For the text-containing cell, return its midpoint in [x, y] coordinate format. 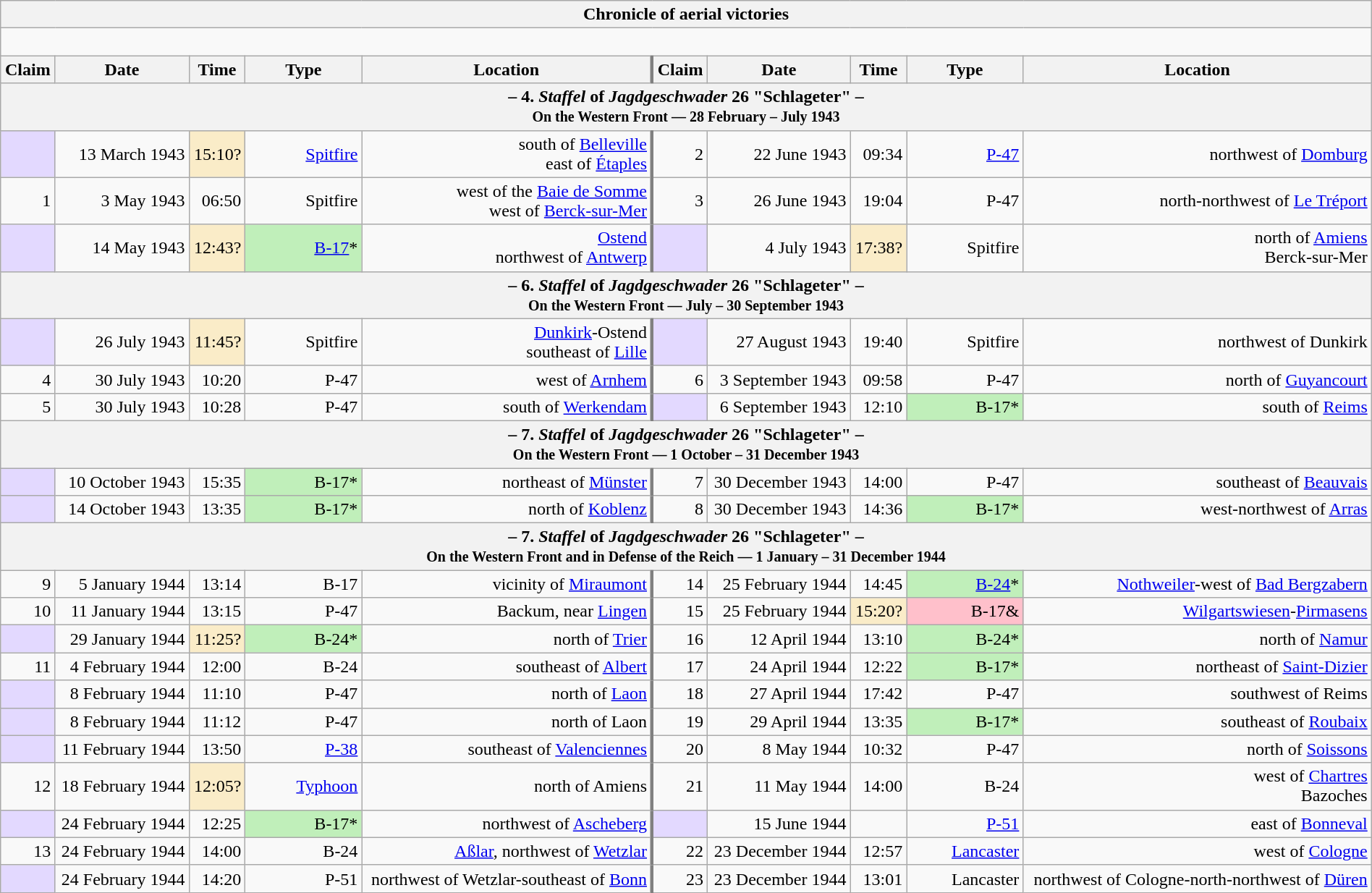
14:20 [217, 879]
5 [27, 407]
09:34 [878, 153]
29 April 1944 [779, 721]
northeast of Saint-Dizier [1197, 666]
9 [27, 584]
11:12 [217, 721]
6 September 1943 [779, 407]
14:45 [878, 584]
west-northwest of Arras [1197, 509]
northwest of Cologne-north-northwest of Düren [1197, 879]
– 7. Staffel of Jagdgeschwader 26 "Schlageter" –On the Western Front and in Defense of the Reich — 1 January – 31 December 1944 [686, 547]
27 April 1944 [779, 694]
15:10? [217, 153]
north of Guyancourt [1197, 379]
14:36 [878, 509]
west of Arnhem [507, 379]
13 [27, 851]
north of Koblenz [507, 509]
15 [680, 611]
Nothweiler-west of Bad Bergzabern [1197, 584]
10:28 [217, 407]
northwest of Ascheberg [507, 824]
19:04 [878, 201]
north of Amiens [507, 786]
22 June 1943 [779, 153]
– 7. Staffel of Jagdgeschwader 26 "Schlageter" –On the Western Front — 1 October – 31 December 1943 [686, 444]
Typhoon [304, 786]
north of AmiensBerck-sur-Mer [1197, 247]
– 6. Staffel of Jagdgeschwader 26 "Schlageter" –On the Western Front — July – 30 September 1943 [686, 295]
8 May 1944 [779, 749]
12 [27, 786]
west of ChartresBazoches [1197, 786]
northwest of Wetzlar-southeast of Bonn [507, 879]
15:35 [217, 481]
northeast of Münster [507, 481]
southeast of Valenciennes [507, 749]
13:10 [878, 639]
6 [680, 379]
24 April 1944 [779, 666]
12 April 1944 [779, 639]
4 February 1944 [122, 666]
southwest of Reims [1197, 694]
Ostendnorthwest of Antwerp [507, 247]
18 [680, 694]
Chronicle of aerial victories [686, 14]
north of Soissons [1197, 749]
14 October 1943 [122, 509]
north-northwest of Le Tréport [1197, 201]
18 February 1944 [122, 786]
22 [680, 851]
13:01 [878, 879]
26 June 1943 [779, 201]
10 [27, 611]
east of Bonneval [1197, 824]
vicinity of Miraumont [507, 584]
11:45? [217, 342]
12:22 [878, 666]
13:15 [217, 611]
P-38 [304, 749]
12:57 [878, 851]
11:10 [217, 694]
west of Cologne [1197, 851]
5 January 1944 [122, 584]
Wilgartswiesen-Pirmasens [1197, 611]
13:50 [217, 749]
17:42 [878, 694]
4 [27, 379]
southeast of Roubaix [1197, 721]
20 [680, 749]
11 February 1944 [122, 749]
southeast of Albert [507, 666]
17:38? [878, 247]
1 [27, 201]
26 July 1943 [122, 342]
Dunkirk-Ostend southeast of Lille [507, 342]
north of Namur [1197, 639]
11 May 1944 [779, 786]
Aßlar, northwest of Wetzlar [507, 851]
23 [680, 879]
17 [680, 666]
14 [680, 584]
11 January 1944 [122, 611]
13:14 [217, 584]
southeast of Beauvais [1197, 481]
12:05? [217, 786]
– 4. Staffel of Jagdgeschwader 26 "Schlageter" –On the Western Front — 28 February – July 1943 [686, 107]
south of Bellevilleeast of Étaples [507, 153]
2 [680, 153]
11 [27, 666]
19 [680, 721]
4 July 1943 [779, 247]
14 May 1943 [122, 247]
12:43? [217, 247]
15:20? [878, 611]
09:58 [878, 379]
south of Reims [1197, 407]
27 August 1943 [779, 342]
06:50 [217, 201]
11:25? [217, 639]
B-17& [965, 611]
10 October 1943 [122, 481]
12:25 [217, 824]
Backum, near Lingen [507, 611]
northwest of Dunkirk [1197, 342]
29 January 1944 [122, 639]
7 [680, 481]
north of Trier [507, 639]
15 June 1944 [779, 824]
8 [680, 509]
10:20 [217, 379]
10:32 [878, 749]
3 September 1943 [779, 379]
northwest of Domburg [1197, 153]
21 [680, 786]
12:00 [217, 666]
B-17 [304, 584]
12:10 [878, 407]
3 [680, 201]
west of the Baie de Somme west of Berck-sur-Mer [507, 201]
13 March 1943 [122, 153]
3 May 1943 [122, 201]
19:40 [878, 342]
south of Werkendam [507, 407]
16 [680, 639]
